Provide the (X, Y) coordinate of the cell's center where the given text is located.  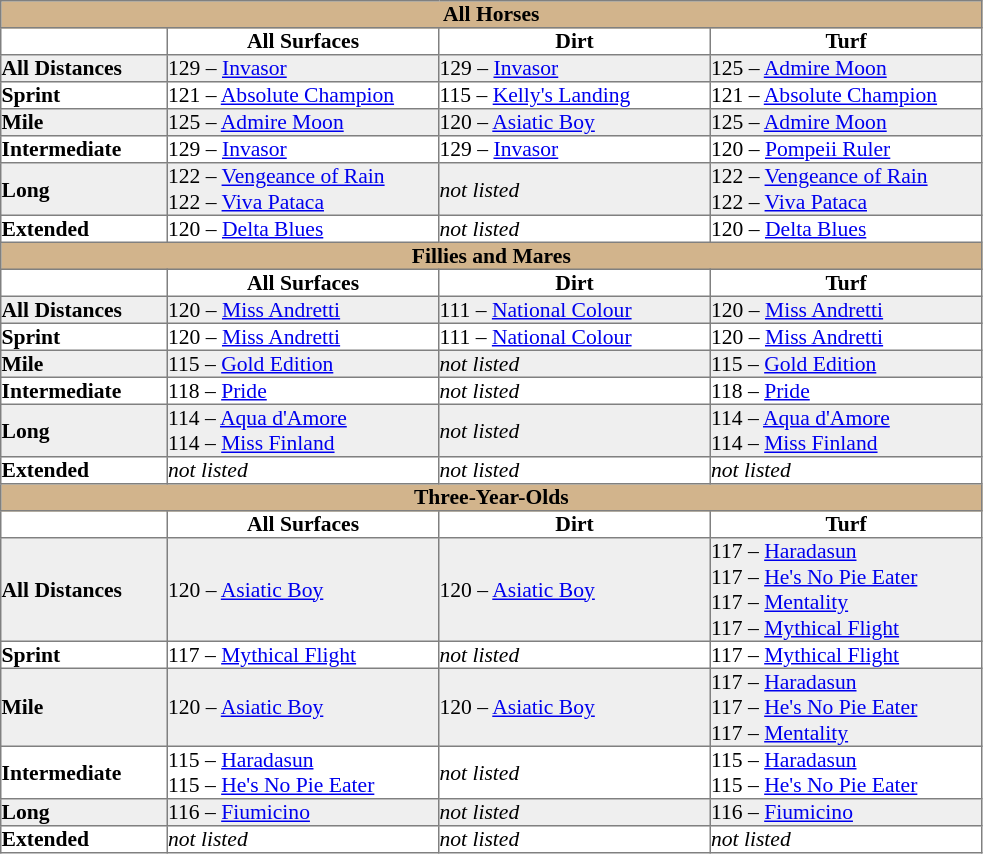
Three-Year-Olds (492, 498)
All Horses (492, 14)
117 – Haradasun 117 – He's No Pie Eater 117 – Mentality 117 – Mythical Flight (846, 590)
115 – Kelly's Landing (575, 96)
Fillies and Mares (492, 256)
120 – Pompeii Ruler (846, 150)
117 – Haradasun 117 – He's No Pie Eater 117 – Mentality (846, 707)
